Pinpoint the cell where the given text exists, returning its [x, y] midpoint coordinate. 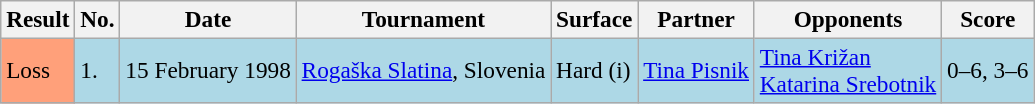
Tina Pisnik [696, 70]
Rogaška Slatina, Slovenia [423, 70]
Result [38, 19]
Tina Križan Katarina Srebotnik [848, 70]
No. [98, 19]
15 February 1998 [208, 70]
Opponents [848, 19]
Date [208, 19]
Partner [696, 19]
1. [98, 70]
Score [988, 19]
Loss [38, 70]
Hard (i) [594, 70]
Surface [594, 19]
Tournament [423, 19]
0–6, 3–6 [988, 70]
